Identify which cell holds the provided text, then report its [x, y] central coordinate. 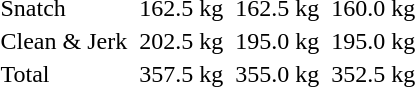
195.0 kg [278, 41]
202.5 kg [182, 41]
